Return the (x, y) coordinate for the center point of the cell that contains the specified text.  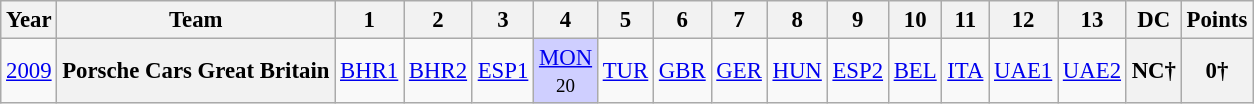
9 (858, 20)
Porsche Cars Great Britain (196, 72)
2009 (29, 72)
Year (29, 20)
ESP2 (858, 72)
HUN (797, 72)
ITA (966, 72)
UAE2 (1092, 72)
Points (1216, 20)
MON20 (566, 72)
Team (196, 20)
BHR1 (370, 72)
ESP1 (502, 72)
BEL (915, 72)
5 (625, 20)
BHR2 (438, 72)
GBR (682, 72)
4 (566, 20)
12 (1024, 20)
DC (1154, 20)
8 (797, 20)
11 (966, 20)
10 (915, 20)
NC† (1154, 72)
2 (438, 20)
6 (682, 20)
UAE1 (1024, 72)
13 (1092, 20)
GER (739, 72)
3 (502, 20)
TUR (625, 72)
1 (370, 20)
0† (1216, 72)
7 (739, 20)
